Identify which cell holds the provided text, then report its [x, y] central coordinate. 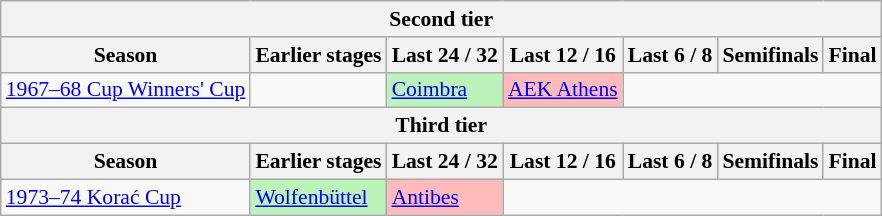
Second tier [442, 19]
AEK Athens [563, 90]
1967–68 Cup Winners' Cup [126, 90]
1973–74 Korać Cup [126, 197]
Antibes [445, 197]
Third tier [442, 126]
Wolfenbüttel [318, 197]
Coimbra [445, 90]
